Extract the (x, y) coordinate from the center of the cell holding the provided text.  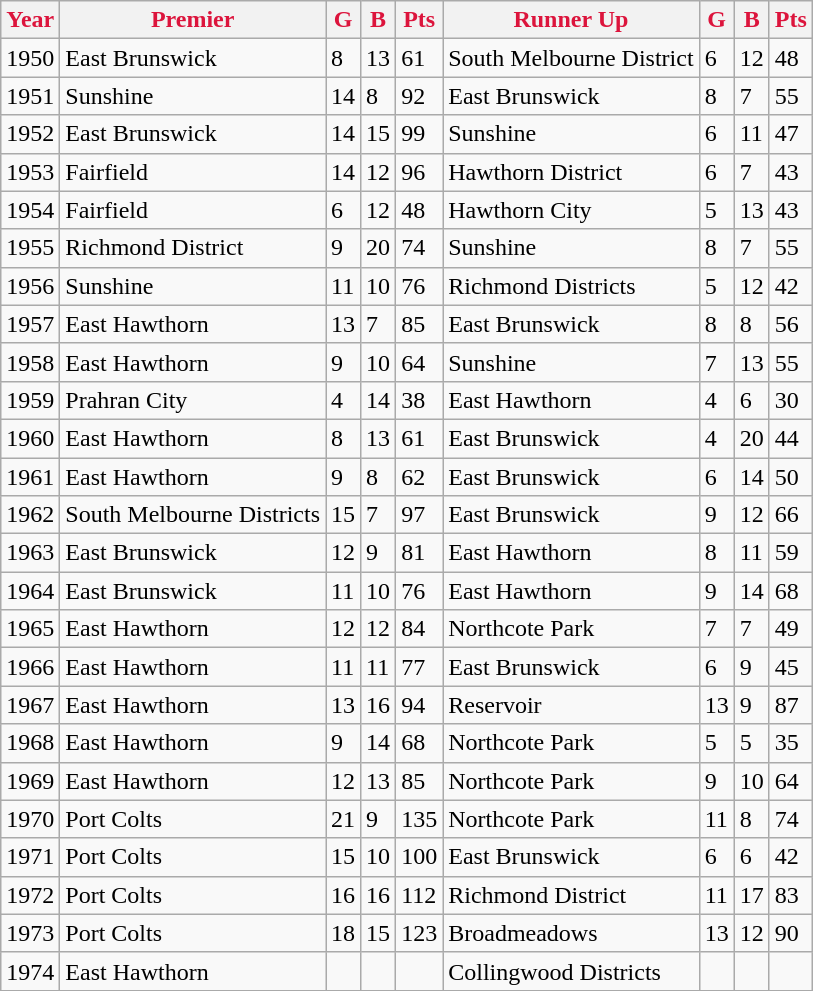
1967 (30, 705)
1951 (30, 96)
1973 (30, 933)
30 (790, 400)
1952 (30, 134)
Prahran City (193, 400)
1959 (30, 400)
35 (790, 743)
Year (30, 20)
1974 (30, 971)
92 (420, 96)
112 (420, 895)
Premier (193, 20)
1971 (30, 857)
18 (344, 933)
1972 (30, 895)
1963 (30, 553)
1955 (30, 248)
84 (420, 629)
83 (790, 895)
49 (790, 629)
97 (420, 515)
94 (420, 705)
Collingwood Districts (571, 971)
38 (420, 400)
1953 (30, 172)
South Melbourne Districts (193, 515)
45 (790, 667)
1950 (30, 58)
1966 (30, 667)
Richmond Districts (571, 286)
17 (752, 895)
50 (790, 477)
87 (790, 705)
1969 (30, 781)
44 (790, 438)
62 (420, 477)
135 (420, 819)
1961 (30, 477)
1970 (30, 819)
90 (790, 933)
1964 (30, 591)
59 (790, 553)
Broadmeadows (571, 933)
1960 (30, 438)
47 (790, 134)
66 (790, 515)
1962 (30, 515)
1958 (30, 362)
1957 (30, 324)
1956 (30, 286)
99 (420, 134)
21 (344, 819)
123 (420, 933)
Runner Up (571, 20)
Hawthorn City (571, 210)
South Melbourne District (571, 58)
Reservoir (571, 705)
100 (420, 857)
77 (420, 667)
96 (420, 172)
Hawthorn District (571, 172)
81 (420, 553)
1965 (30, 629)
1968 (30, 743)
56 (790, 324)
1954 (30, 210)
